Identify which cell holds the provided text, then report its [X, Y] central coordinate. 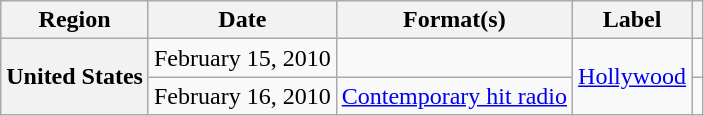
United States [75, 77]
Label [632, 20]
Date [242, 20]
Contemporary hit radio [454, 96]
February 16, 2010 [242, 96]
February 15, 2010 [242, 58]
Region [75, 20]
Format(s) [454, 20]
Hollywood [632, 77]
